Detect which cell encompasses the target text, then output its (x, y) center coordinate. 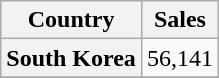
Sales (180, 20)
56,141 (180, 58)
South Korea (72, 58)
Country (72, 20)
